Capture the cell that displays the provided text and extract its [X, Y] central coordinate. 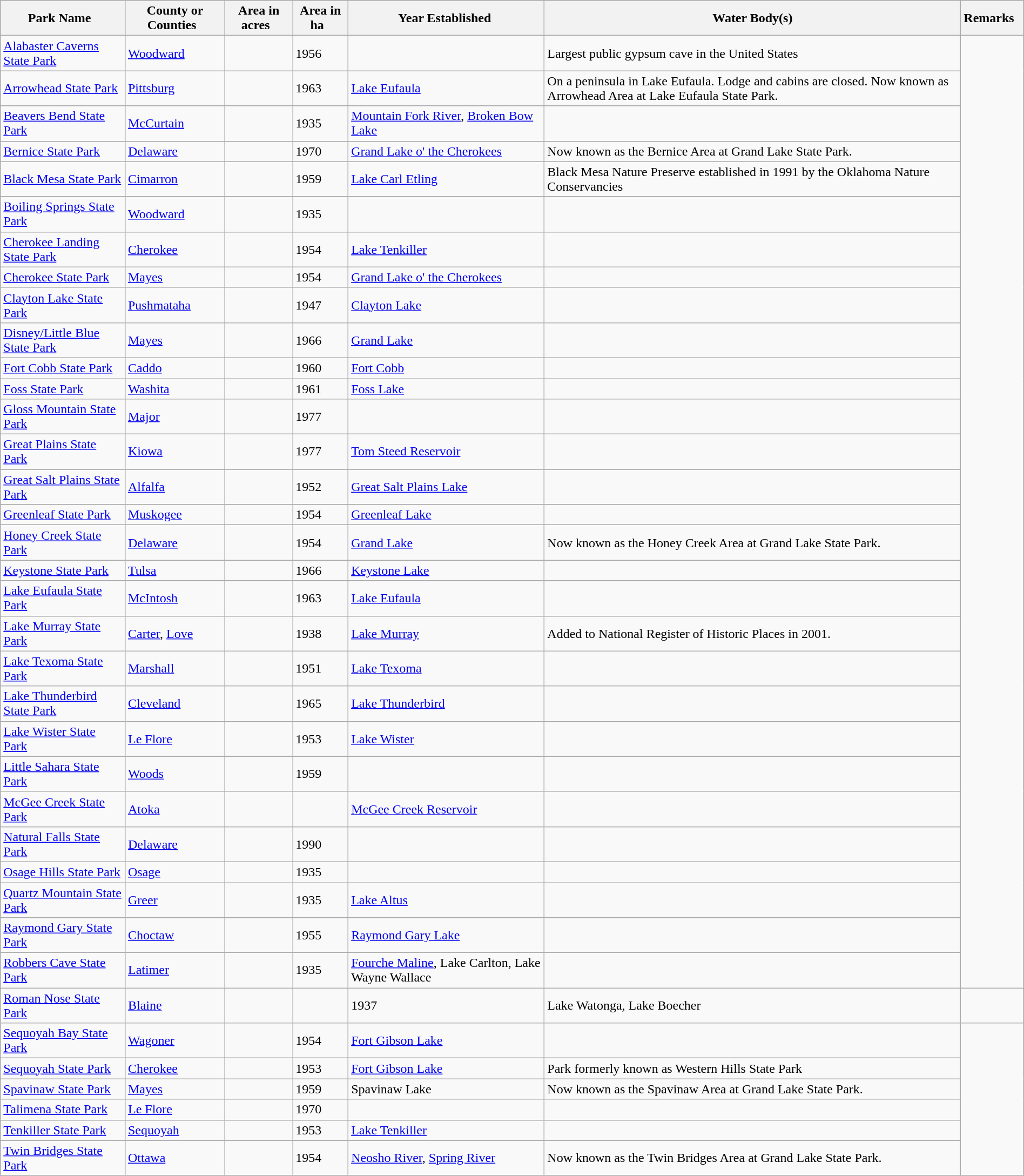
1947 [321, 305]
Atoka [175, 809]
Lake Eufaula State Park [63, 599]
Sequoyah Bay State Park [63, 1040]
Foss Lake [446, 388]
Pushmataha [175, 305]
Black Mesa Nature Preserve established in 1991 by the Oklahoma Nature Conservancies [753, 179]
1960 [321, 368]
Bernice State Park [63, 151]
Clayton Lake [446, 305]
Largest public gypsum cave in the United States [753, 53]
Cimarron [175, 179]
Woods [175, 774]
Now known as the Honey Creek Area at Grand Lake State Park. [753, 542]
Osage [175, 872]
Greenleaf State Park [63, 515]
Major [175, 417]
Kiowa [175, 452]
McGee Creek Reservoir [446, 809]
Black Mesa State Park [63, 179]
Water Body(s) [753, 18]
Greenleaf Lake [446, 515]
Wagoner [175, 1040]
Lake Thunderbird State Park [63, 703]
Spavinaw State Park [63, 1089]
Lake Texoma [446, 669]
Area in ha [321, 18]
Keystone State Park [63, 570]
Lake Watonga, Lake Boecher [753, 1006]
Lake Texoma State Park [63, 669]
Arrowhead State Park [63, 89]
Great Salt Plains Lake [446, 487]
Lake Carl Etling [446, 179]
Great Plains State Park [63, 452]
1951 [321, 669]
Marshall [175, 669]
Neosho River, Spring River [446, 1158]
Keystone Lake [446, 570]
1965 [321, 703]
Blaine [175, 1006]
Lake Thunderbird [446, 703]
Natural Falls State Park [63, 844]
1938 [321, 633]
Sequoyah State Park [63, 1069]
Boiling Springs State Park [63, 214]
Now known as the Bernice Area at Grand Lake State Park. [753, 151]
Quartz Mountain State Park [63, 900]
1937 [446, 1006]
Lake Murray State Park [63, 633]
Lake Altus [446, 900]
Choctaw [175, 936]
McCurtain [175, 123]
McIntosh [175, 599]
1961 [321, 388]
Fort Cobb State Park [63, 368]
Remarks [992, 18]
Added to National Register of Historic Places in 2001. [753, 633]
McGee Creek State Park [63, 809]
Beavers Bend State Park [63, 123]
Gloss Mountain State Park [63, 417]
Disney/Little Blue State Park [63, 340]
1952 [321, 487]
Great Salt Plains State Park [63, 487]
Year Established [446, 18]
Alfalfa [175, 487]
Tulsa [175, 570]
Roman Nose State Park [63, 1006]
Spavinaw Lake [446, 1089]
1990 [321, 844]
Clayton Lake State Park [63, 305]
Pittsburg [175, 89]
Lake Wister State Park [63, 739]
Twin Bridges State Park [63, 1158]
Fort Cobb [446, 368]
County or Counties [175, 18]
Greer [175, 900]
Mountain Fork River, Broken Bow Lake [446, 123]
On a peninsula in Lake Eufaula. Lodge and cabins are closed. Now known as Arrowhead Area at Lake Eufaula State Park. [753, 89]
Little Sahara State Park [63, 774]
Tenkiller State Park [63, 1130]
Area in acres [259, 18]
Cherokee Landing State Park [63, 250]
Alabaster Caverns State Park [63, 53]
Now known as the Twin Bridges Area at Grand Lake State Park. [753, 1158]
Lake Murray [446, 633]
Muskogee [175, 515]
Cherokee State Park [63, 277]
Carter, Love [175, 633]
Honey Creek State Park [63, 542]
Robbers Cave State Park [63, 970]
Lake Wister [446, 739]
Washita [175, 388]
Foss State Park [63, 388]
Tom Steed Reservoir [446, 452]
Park Name [63, 18]
Sequoyah [175, 1130]
Fourche Maline, Lake Carlton, Lake Wayne Wallace [446, 970]
Now known as the Spavinaw Area at Grand Lake State Park. [753, 1089]
Park formerly known as Western Hills State Park [753, 1069]
Ottawa [175, 1158]
Caddo [175, 368]
1956 [321, 53]
Osage Hills State Park [63, 872]
1955 [321, 936]
Raymond Gary State Park [63, 936]
Talimena State Park [63, 1110]
Latimer [175, 970]
Cleveland [175, 703]
Raymond Gary Lake [446, 936]
